Output the [X, Y] coordinate of the center of the cell containing the given text.  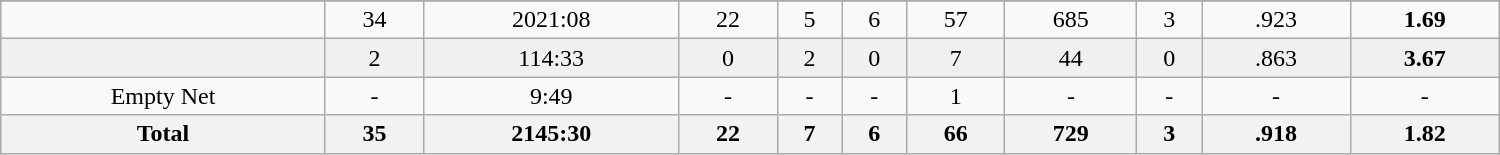
2021:08 [552, 20]
Total [163, 134]
729 [1071, 134]
9:49 [552, 96]
685 [1071, 20]
1.69 [1424, 20]
.863 [1276, 58]
5 [810, 20]
114:33 [552, 58]
1 [956, 96]
.918 [1276, 134]
Empty Net [163, 96]
57 [956, 20]
2145:30 [552, 134]
.923 [1276, 20]
44 [1071, 58]
66 [956, 134]
3.67 [1424, 58]
34 [374, 20]
1.82 [1424, 134]
35 [374, 134]
